Identify which cell holds the provided text, then report its (x, y) central coordinate. 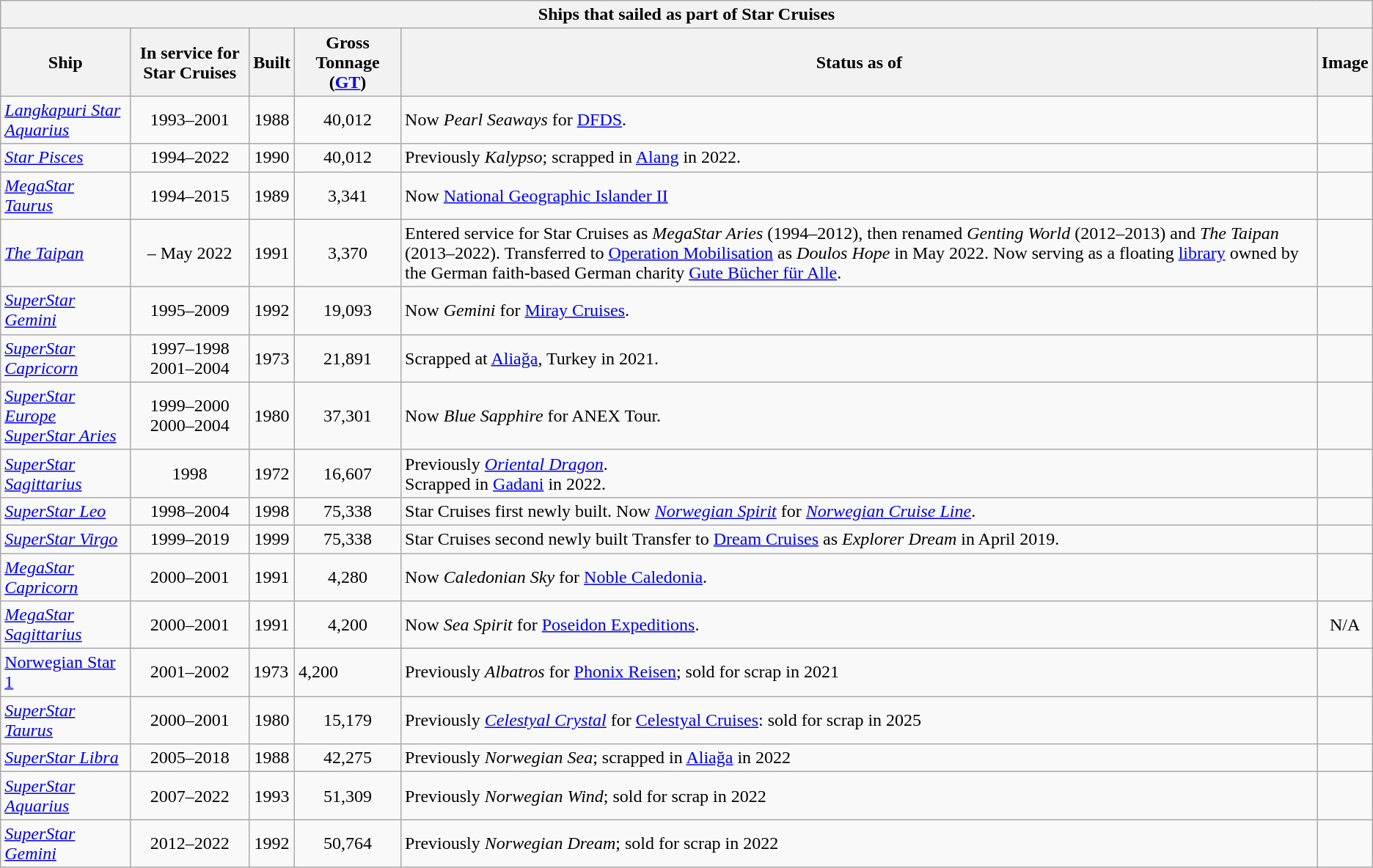
1999–2019 (190, 539)
Now Sea Spirit for Poseidon Expeditions. (860, 625)
Previously Norwegian Wind; sold for scrap in 2022 (860, 796)
MegaStar Taurus (66, 195)
Now Gemini for Miray Cruises. (860, 311)
N/A (1345, 625)
The Taipan (66, 253)
Now National Geographic Islander II (860, 195)
SuperStar Aquarius (66, 796)
Previously Norwegian Dream; sold for scrap in 2022 (860, 843)
SuperStar Taurus (66, 720)
Image (1345, 62)
Built (272, 62)
2005–2018 (190, 758)
15,179 (348, 720)
1993–2001 (190, 120)
SuperStar Virgo (66, 539)
Previously Norwegian Sea; scrapped in Aliağa in 2022 (860, 758)
Previously Kalypso; scrapped in Alang in 2022. (860, 158)
Previously Albatros for Phonix Reisen; sold for scrap in 2021 (860, 673)
37,301 (348, 416)
50,764 (348, 843)
1997–19982001–2004 (190, 358)
Norwegian Star 1 (66, 673)
MegaStar Capricorn (66, 576)
1998–2004 (190, 511)
1994–2015 (190, 195)
Ships that sailed as part of Star Cruises (686, 15)
4,280 (348, 576)
Ship (66, 62)
42,275 (348, 758)
SuperStar Leo (66, 511)
1989 (272, 195)
In service for Star Cruises (190, 62)
Star Cruises second newly built Transfer to Dream Cruises as Explorer Dream in April 2019. (860, 539)
2012–2022 (190, 843)
2007–2022 (190, 796)
– May 2022 (190, 253)
51,309 (348, 796)
16,607 (348, 474)
19,093 (348, 311)
SuperStar Capricorn (66, 358)
3,341 (348, 195)
2001–2002 (190, 673)
1994–2022 (190, 158)
1999–20002000–2004 (190, 416)
Status as of (860, 62)
1993 (272, 796)
Now Blue Sapphire for ANEX Tour. (860, 416)
21,891 (348, 358)
Previously Celestyal Crystal for Celestyal Cruises: sold for scrap in 2025 (860, 720)
1999 (272, 539)
SuperStar Sagittarius (66, 474)
1972 (272, 474)
Star Cruises first newly built. Now Norwegian Spirit for Norwegian Cruise Line. (860, 511)
SuperStar Libra (66, 758)
Langkapuri Star Aquarius (66, 120)
Previously Oriental Dragon.Scrapped in Gadani in 2022. (860, 474)
Scrapped at Aliağa, Turkey in 2021. (860, 358)
1995–2009 (190, 311)
Now Caledonian Sky for Noble Caledonia. (860, 576)
Star Pisces (66, 158)
SuperStar EuropeSuperStar Aries (66, 416)
Gross Tonnage (GT) (348, 62)
MegaStar Sagittarius (66, 625)
Now Pearl Seaways for DFDS. (860, 120)
1990 (272, 158)
3,370 (348, 253)
